Locate the cell with the specified text and output its [x, y] center coordinate. 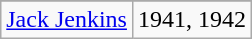
Jack Jenkins [67, 20]
1941, 1942 [192, 20]
